Identify which cell holds the provided text, then report its (x, y) central coordinate. 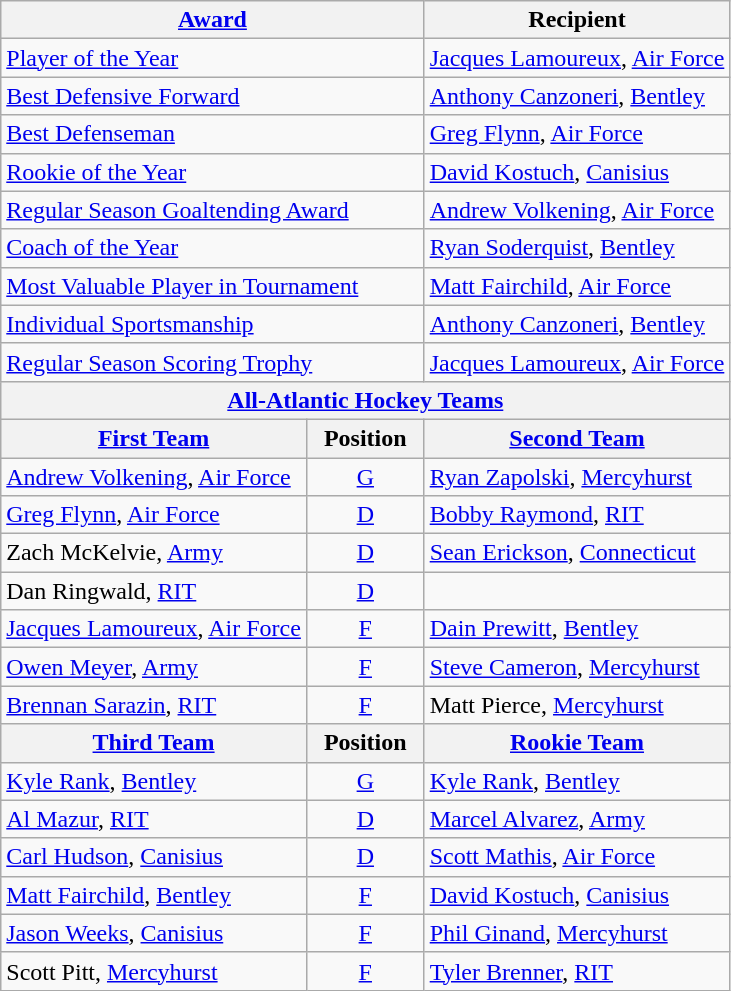
Jason Weeks, Canisius (154, 933)
Award (212, 20)
Ryan Soderquist, Bentley (577, 248)
Third Team (154, 743)
Coach of the Year (212, 248)
Carl Hudson, Canisius (154, 857)
Steve Cameron, Mercyhurst (577, 667)
Matt Pierce, Mercyhurst (577, 705)
Individual Sportsmanship (212, 324)
Best Defensive Forward (212, 96)
Player of the Year (212, 58)
Bobby Raymond, RIT (577, 515)
Regular Season Scoring Trophy (212, 362)
Brennan Sarazin, RIT (154, 705)
Dain Prewitt, Bentley (577, 629)
Rookie Team (577, 743)
Phil Ginand, Mercyhurst (577, 933)
Dan Ringwald, RIT (154, 591)
Zach McKelvie, Army (154, 553)
Scott Mathis, Air Force (577, 857)
Rookie of the Year (212, 172)
Al Mazur, RIT (154, 819)
Scott Pitt, Mercyhurst (154, 971)
Sean Erickson, Connecticut (577, 553)
Marcel Alvarez, Army (577, 819)
Matt Fairchild, Bentley (154, 895)
Recipient (577, 20)
All-Atlantic Hockey Teams (366, 400)
Most Valuable Player in Tournament (212, 286)
Best Defenseman (212, 134)
First Team (154, 438)
Second Team (577, 438)
Ryan Zapolski, Mercyhurst (577, 477)
Matt Fairchild, Air Force (577, 286)
Regular Season Goaltending Award (212, 210)
Owen Meyer, Army (154, 667)
Tyler Brenner, RIT (577, 971)
